From the cell containing the given text, extract its center point as (x, y) coordinate. 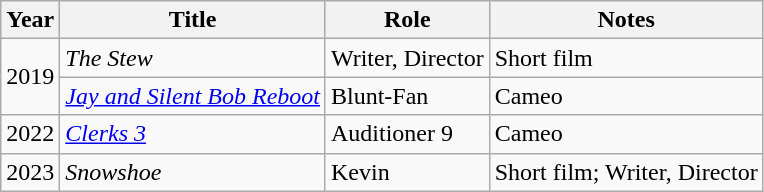
Jay and Silent Bob Reboot (193, 96)
Title (193, 20)
Notes (626, 20)
Writer, Director (407, 58)
Role (407, 20)
2019 (30, 77)
Snowshoe (193, 172)
Year (30, 20)
Clerks 3 (193, 134)
Auditioner 9 (407, 134)
Blunt-Fan (407, 96)
Kevin (407, 172)
Short film; Writer, Director (626, 172)
Short film (626, 58)
2023 (30, 172)
2022 (30, 134)
The Stew (193, 58)
